Return (x, y) of the center of cell containing provided text 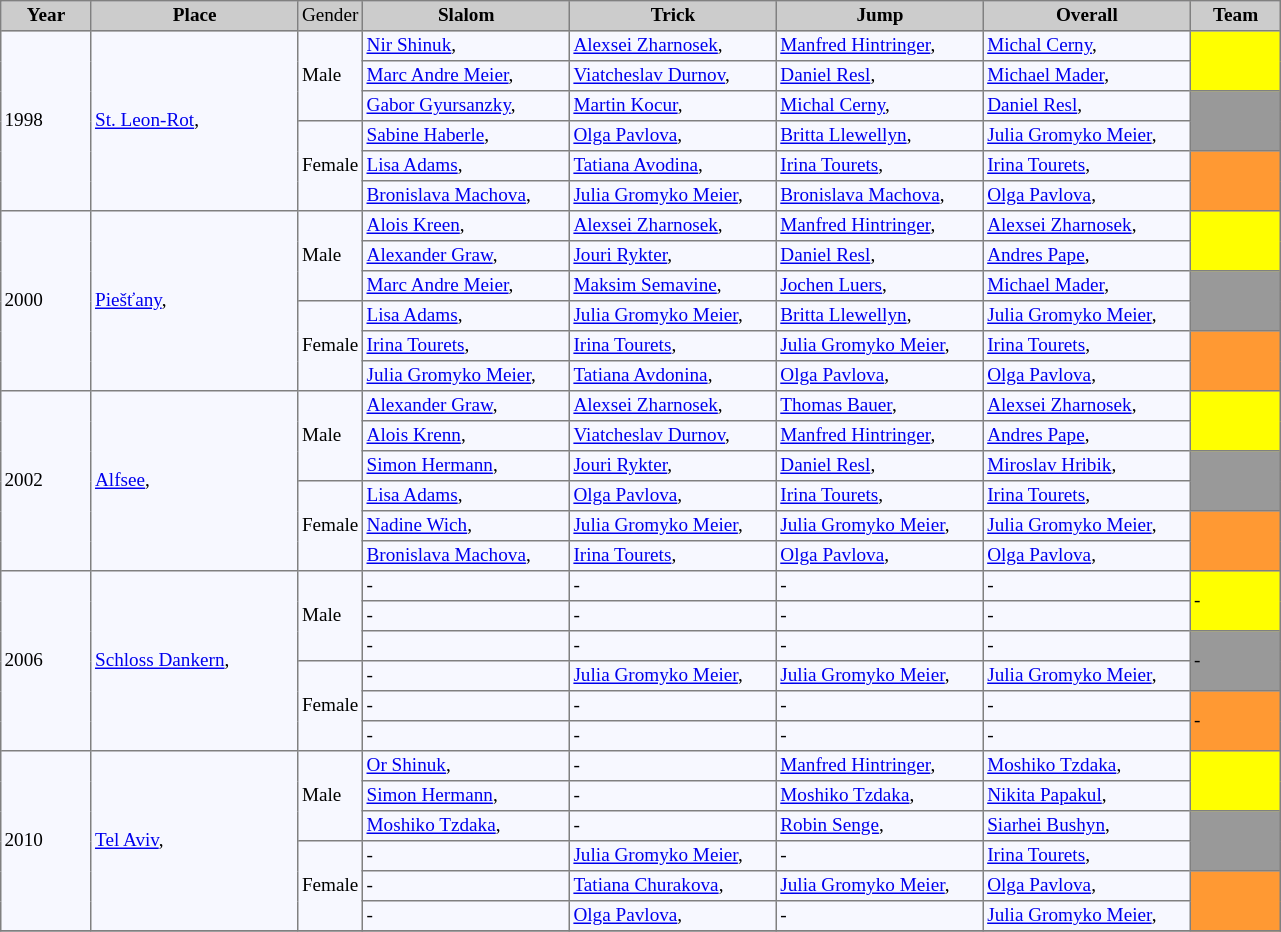
Schloss Dankern, (194, 661)
Year (46, 16)
Gabor Gyursanzky, (466, 106)
Nikita Papakul, (1086, 796)
Place (194, 16)
Nir Shinuk, (466, 46)
St. Leon-Rot, (194, 121)
2000 (46, 301)
Tatiana Avodina, (674, 166)
Thomas Bauer, (880, 406)
1998 (46, 121)
Piešťany, (194, 301)
Or Shinuk, (466, 766)
Nadine Wich, (466, 526)
Tatiana Avdonina, (674, 376)
Siarhei Bushyn, (1086, 826)
Martin Kocur, (674, 106)
Trick (674, 16)
Slalom (466, 16)
2002 (46, 481)
Alfsee, (194, 481)
Sabine Haberle, (466, 136)
Team (1236, 16)
Alois Krenn, (466, 436)
Tel Aviv, (194, 841)
Jochen Luers, (880, 286)
Maksim Semavine, (674, 286)
Overall (1086, 16)
Tatiana Churakova, (674, 886)
Gender (330, 16)
Miroslav Hribik, (1086, 466)
2006 (46, 661)
2010 (46, 841)
Robin Senge, (880, 826)
Jump (880, 16)
Alois Kreen, (466, 226)
